Provide the [X, Y] coordinate of the cell's center where the given text is located.  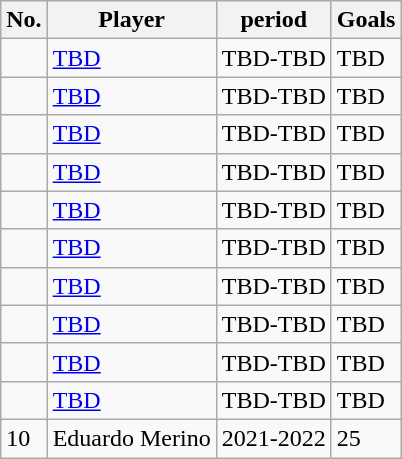
10 [24, 438]
Goals [366, 20]
No. [24, 20]
period [274, 20]
Player [132, 20]
2021-2022 [274, 438]
Eduardo Merino [132, 438]
25 [366, 438]
